Determine the (X, Y) coordinate at the center of the cell enclosing the given text.  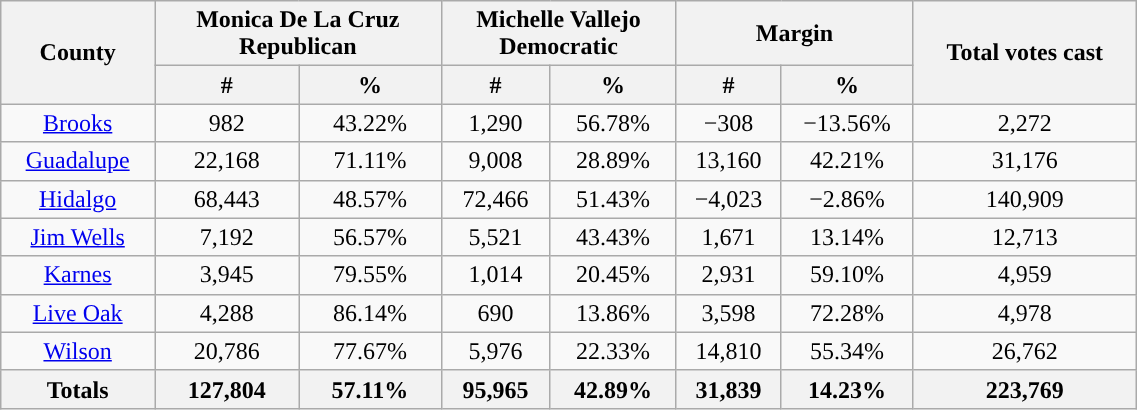
13.14% (847, 237)
2,272 (1025, 123)
690 (496, 313)
Live Oak (78, 313)
59.10% (847, 275)
1,290 (496, 123)
57.11% (370, 389)
9,008 (496, 161)
14.23% (847, 389)
Total votes cast (1025, 52)
982 (227, 123)
77.67% (370, 351)
223,769 (1025, 389)
42.21% (847, 161)
Margin (794, 34)
31,176 (1025, 161)
Karnes (78, 275)
3,598 (728, 313)
86.14% (370, 313)
2,931 (728, 275)
31,839 (728, 389)
20,786 (227, 351)
4,978 (1025, 313)
43.22% (370, 123)
1,671 (728, 237)
14,810 (728, 351)
43.43% (613, 237)
56.57% (370, 237)
95,965 (496, 389)
72.28% (847, 313)
28.89% (613, 161)
Wilson (78, 351)
4,959 (1025, 275)
42.89% (613, 389)
−2.86% (847, 199)
71.11% (370, 161)
48.57% (370, 199)
Jim Wells (78, 237)
55.34% (847, 351)
51.43% (613, 199)
Guadalupe (78, 161)
13.86% (613, 313)
Michelle VallejoDemocratic (558, 34)
Brooks (78, 123)
79.55% (370, 275)
County (78, 52)
5,521 (496, 237)
20.45% (613, 275)
−13.56% (847, 123)
26,762 (1025, 351)
Totals (78, 389)
13,160 (728, 161)
12,713 (1025, 237)
Hidalgo (78, 199)
127,804 (227, 389)
−308 (728, 123)
4,288 (227, 313)
68,443 (227, 199)
5,976 (496, 351)
140,909 (1025, 199)
22.33% (613, 351)
22,168 (227, 161)
3,945 (227, 275)
1,014 (496, 275)
Monica De La CruzRepublican (298, 34)
72,466 (496, 199)
7,192 (227, 237)
56.78% (613, 123)
−4,023 (728, 199)
